Pinpoint the cell where the given text exists, returning its (X, Y) midpoint coordinate. 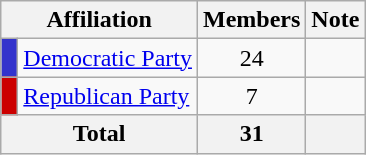
24 (251, 58)
Members (251, 20)
Note (336, 20)
Republican Party (108, 96)
Affiliation (100, 20)
Democratic Party (108, 58)
7 (251, 96)
Total (100, 134)
31 (251, 134)
